From the cell containing the given text, extract its center point as [X, Y] coordinate. 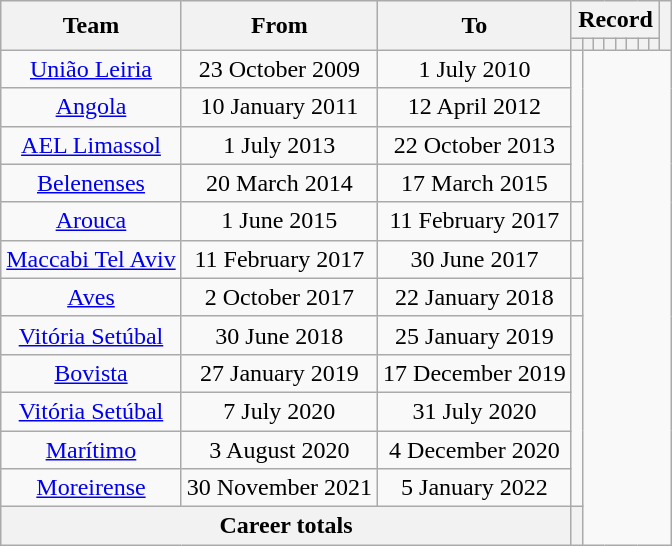
Angola [91, 107]
Bovista [91, 373]
30 June 2017 [475, 259]
22 January 2018 [475, 297]
Record [615, 20]
5 January 2022 [475, 488]
7 July 2020 [279, 411]
17 March 2015 [475, 183]
Career totals [286, 526]
20 March 2014 [279, 183]
17 December 2019 [475, 373]
31 July 2020 [475, 411]
27 January 2019 [279, 373]
Arouca [91, 221]
União Leiria [91, 69]
30 November 2021 [279, 488]
3 August 2020 [279, 449]
2 October 2017 [279, 297]
Team [91, 26]
30 June 2018 [279, 335]
To [475, 26]
From [279, 26]
23 October 2009 [279, 69]
1 July 2010 [475, 69]
Marítimo [91, 449]
Aves [91, 297]
12 April 2012 [475, 107]
Maccabi Tel Aviv [91, 259]
1 July 2013 [279, 145]
Belenenses [91, 183]
22 October 2013 [475, 145]
Moreirense [91, 488]
1 June 2015 [279, 221]
10 January 2011 [279, 107]
AEL Limassol [91, 145]
25 January 2019 [475, 335]
4 December 2020 [475, 449]
